Return the [x, y] coordinate for the center point of the cell that contains the specified text.  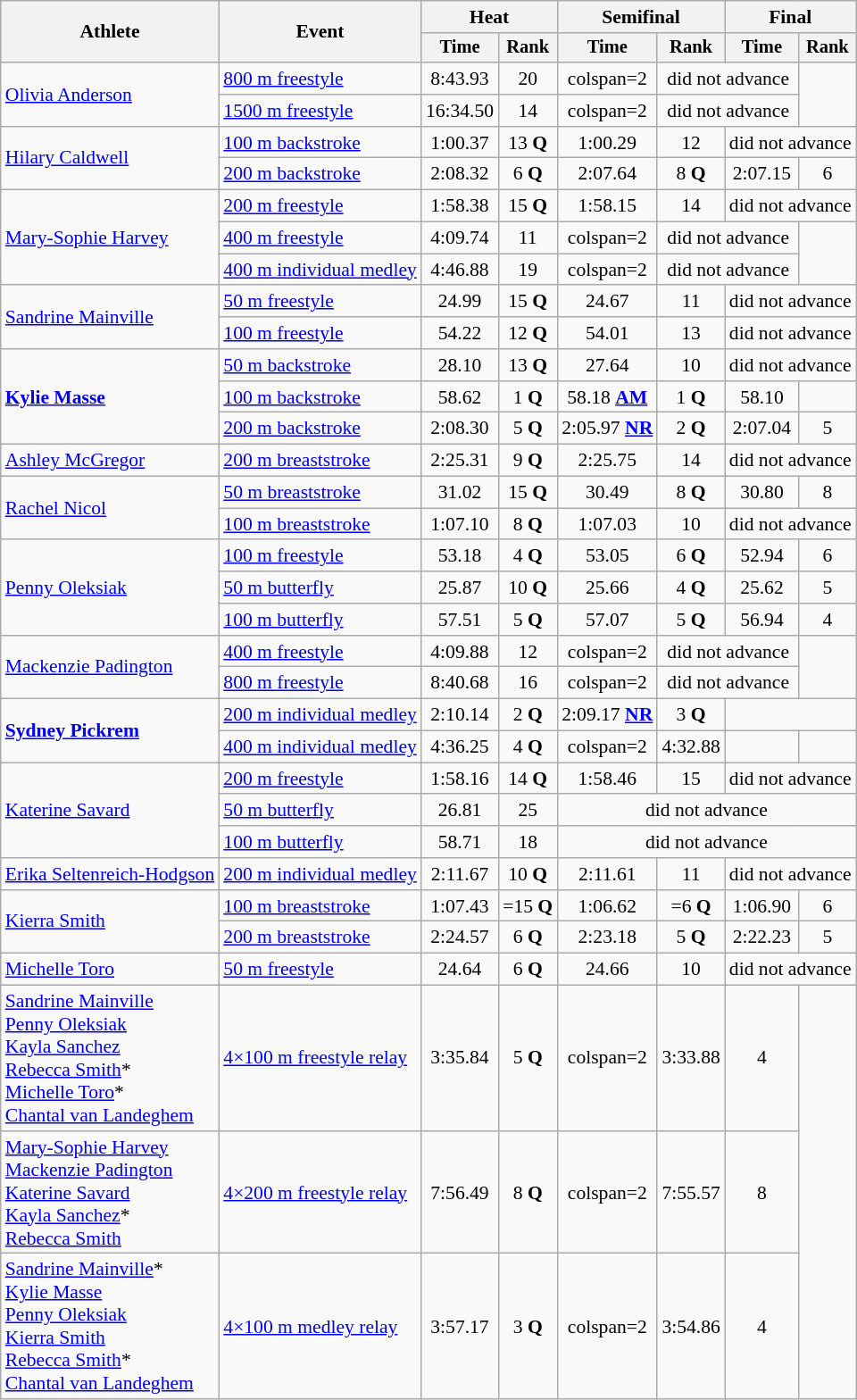
1:07.43 [460, 906]
2:05.97 NR [607, 429]
57.07 [607, 620]
Erika Seltenreich-Hodgson [111, 874]
50 m backstroke [320, 365]
58.62 [460, 397]
4:09.88 [460, 652]
1:58.16 [460, 779]
4×100 m freestyle relay [320, 1059]
Kylie Masse [111, 396]
54.01 [607, 333]
52.94 [762, 556]
25.87 [460, 587]
Rachel Nicol [111, 509]
9 Q [528, 461]
2:22.23 [762, 937]
12 Q [528, 333]
Semifinal [641, 17]
18 [528, 842]
4×200 m freestyle relay [320, 1193]
2:23.18 [607, 937]
25 [528, 811]
31.02 [460, 493]
2:07.64 [607, 174]
53.05 [607, 556]
7:55.57 [691, 1193]
24.99 [460, 302]
24.67 [607, 302]
1:07.03 [607, 524]
Katerine Savard [111, 811]
Mackenzie Padington [111, 668]
Mary-Sophie Harvey [111, 237]
28.10 [460, 365]
=6 Q [691, 906]
3:54.86 [691, 1327]
19 [528, 270]
2:07.15 [762, 174]
1:06.62 [607, 906]
7:56.49 [460, 1193]
30.49 [607, 493]
2:08.30 [460, 429]
Penny Oleksiak [111, 587]
2:07.04 [762, 429]
4:46.88 [460, 270]
2:11.67 [460, 874]
8:40.68 [460, 683]
14 Q [528, 779]
8:43.93 [460, 79]
20 [528, 79]
25.62 [762, 587]
58.18 AM [607, 397]
Kierra Smith [111, 921]
2:25.75 [607, 461]
57.51 [460, 620]
Heat [489, 17]
1:00.29 [607, 143]
4×100 m medley relay [320, 1327]
24.64 [460, 970]
2:08.32 [460, 174]
1:06.90 [762, 906]
2:10.14 [460, 715]
Sandrine Mainville [111, 318]
56.94 [762, 620]
53.18 [460, 556]
4:32.88 [691, 747]
15 [691, 779]
30.80 [762, 493]
1:00.37 [460, 143]
4:36.25 [460, 747]
=15 Q [528, 906]
1500 m freestyle [320, 111]
Athlete [111, 32]
1:58.46 [607, 779]
Hilary Caldwell [111, 159]
2:24.57 [460, 937]
50 m breaststroke [320, 493]
58.71 [460, 842]
1:07.10 [460, 524]
Final [791, 17]
1:58.15 [607, 206]
Sandrine MainvillePenny OleksiakKayla SanchezRebecca Smith*Michelle Toro*Chantal van Landeghem [111, 1059]
16 [528, 683]
Sydney Pickrem [111, 730]
3:33.88 [691, 1059]
2:25.31 [460, 461]
26.81 [460, 811]
54.22 [460, 333]
2:11.61 [607, 874]
24.66 [607, 970]
16:34.50 [460, 111]
25.66 [607, 587]
58.10 [762, 397]
Event [320, 32]
Ashley McGregor [111, 461]
13 [691, 333]
4:09.74 [460, 238]
Sandrine Mainville*Kylie MassePenny OleksiakKierra SmithRebecca Smith*Chantal van Landeghem [111, 1327]
3:35.84 [460, 1059]
1:58.38 [460, 206]
Olivia Anderson [111, 95]
2:09.17 NR [607, 715]
3:57.17 [460, 1327]
Mary-Sophie HarveyMackenzie PadingtonKaterine SavardKayla Sanchez*Rebecca Smith [111, 1193]
Michelle Toro [111, 970]
27.64 [607, 365]
